Pinpoint the cell where the given text exists, returning its [X, Y] midpoint coordinate. 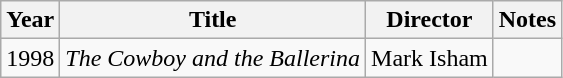
Year [30, 20]
The Cowboy and the Ballerina [213, 58]
1998 [30, 58]
Title [213, 20]
Director [430, 20]
Mark Isham [430, 58]
Notes [527, 20]
